Find where the given text appears and provide that cell's center as [X, Y] coordinate. 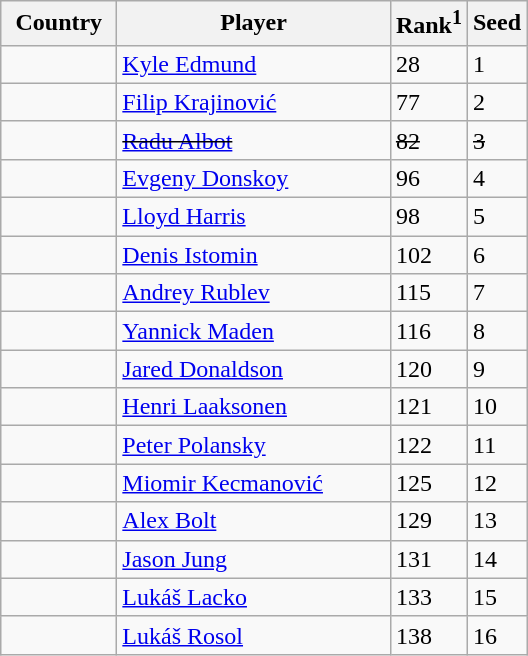
16 [496, 635]
Kyle Edmund [254, 64]
Andrey Rublev [254, 293]
Henri Laaksonen [254, 407]
Evgeny Donskoy [254, 178]
Seed [496, 24]
102 [428, 255]
Jason Jung [254, 559]
Denis Istomin [254, 255]
138 [428, 635]
8 [496, 331]
Peter Polansky [254, 445]
13 [496, 521]
Radu Albot [254, 140]
11 [496, 445]
120 [428, 369]
4 [496, 178]
10 [496, 407]
1 [496, 64]
28 [428, 64]
Player [254, 24]
Lukáš Lacko [254, 597]
9 [496, 369]
96 [428, 178]
Miomir Kecmanović [254, 483]
Country [59, 24]
77 [428, 102]
115 [428, 293]
7 [496, 293]
Lukáš Rosol [254, 635]
129 [428, 521]
Lloyd Harris [254, 217]
Filip Krajinović [254, 102]
Rank1 [428, 24]
3 [496, 140]
2 [496, 102]
6 [496, 255]
Alex Bolt [254, 521]
121 [428, 407]
Yannick Maden [254, 331]
131 [428, 559]
122 [428, 445]
98 [428, 217]
5 [496, 217]
116 [428, 331]
Jared Donaldson [254, 369]
82 [428, 140]
125 [428, 483]
14 [496, 559]
12 [496, 483]
15 [496, 597]
133 [428, 597]
